Return [x, y] of the center of cell containing provided text 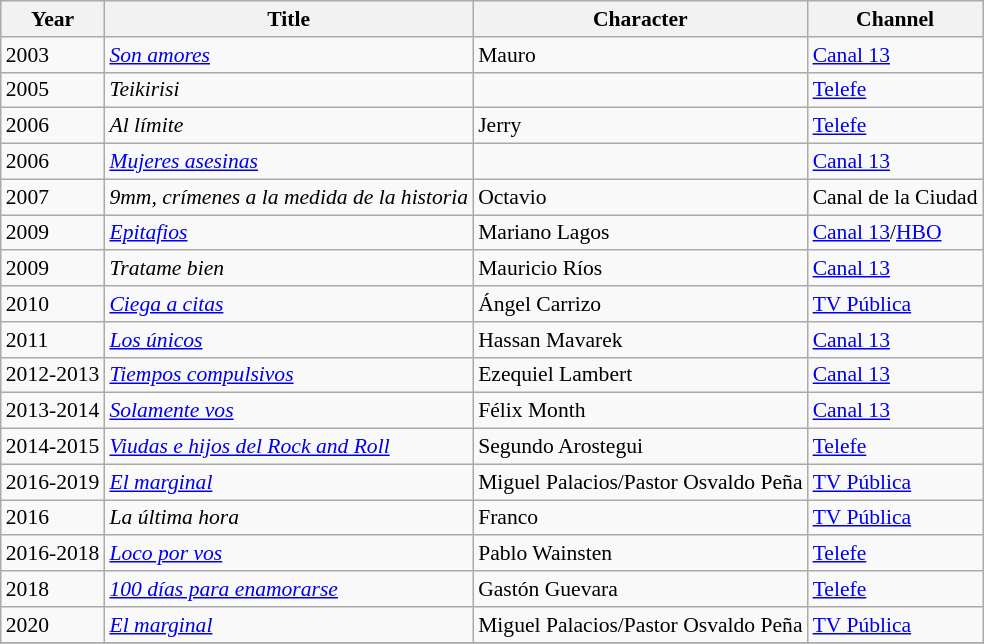
Mujeres asesinas [288, 162]
2018 [53, 589]
Tiempos compulsivos [288, 375]
Ángel Carrizo [640, 304]
Hassan Mavarek [640, 340]
Loco por vos [288, 554]
2013-2014 [53, 411]
Teikirisi [288, 90]
Pablo Wainsten [640, 554]
2016-2018 [53, 554]
2020 [53, 625]
Gastón Guevara [640, 589]
Jerry [640, 126]
100 días para enamorarse [288, 589]
Al límite [288, 126]
La última hora [288, 518]
Title [288, 19]
2011 [53, 340]
Canal 13/HBO [896, 233]
2005 [53, 90]
Los únicos [288, 340]
Segundo Arostegui [640, 447]
9mm, crímenes a la medida de la historia [288, 197]
Ezequiel Lambert [640, 375]
Solamente vos [288, 411]
2016-2019 [53, 482]
Viudas e hijos del Rock and Roll [288, 447]
2012-2013 [53, 375]
Mauricio Ríos [640, 269]
Epitafios [288, 233]
Canal de la Ciudad [896, 197]
Year [53, 19]
Channel [896, 19]
Octavio [640, 197]
2016 [53, 518]
Franco [640, 518]
Ciega a citas [288, 304]
2010 [53, 304]
Mariano Lagos [640, 233]
Son amores [288, 55]
Félix Month [640, 411]
Character [640, 19]
2014-2015 [53, 447]
Tratame bien [288, 269]
Mauro [640, 55]
2007 [53, 197]
2003 [53, 55]
